Provide the [x, y] coordinate of the cell's center where the given text is located.  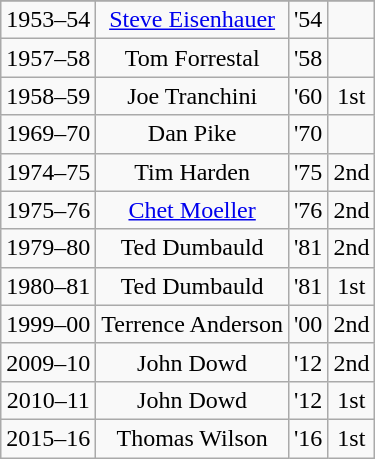
'70 [308, 134]
Chet Moeller [192, 210]
1974–75 [48, 172]
1975–76 [48, 210]
1980–81 [48, 286]
'16 [308, 438]
'58 [308, 58]
1979–80 [48, 248]
Steve Eisenhauer [192, 20]
1958–59 [48, 96]
1999–00 [48, 324]
Terrence Anderson [192, 324]
Tim Harden [192, 172]
'00 [308, 324]
2009–10 [48, 362]
'60 [308, 96]
Joe Tranchini [192, 96]
1957–58 [48, 58]
'75 [308, 172]
'54 [308, 20]
Tom Forrestal [192, 58]
1953–54 [48, 20]
2010–11 [48, 400]
Dan Pike [192, 134]
Thomas Wilson [192, 438]
2015–16 [48, 438]
1969–70 [48, 134]
'76 [308, 210]
